Extract the (X, Y) coordinate from the center of the cell holding the provided text.  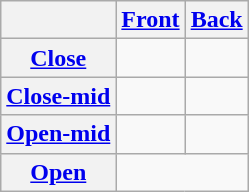
Close (58, 58)
Back (216, 20)
Open (58, 172)
Close-mid (58, 96)
Front (150, 20)
Open-mid (58, 134)
